For the text-containing cell, return its midpoint in [x, y] coordinate format. 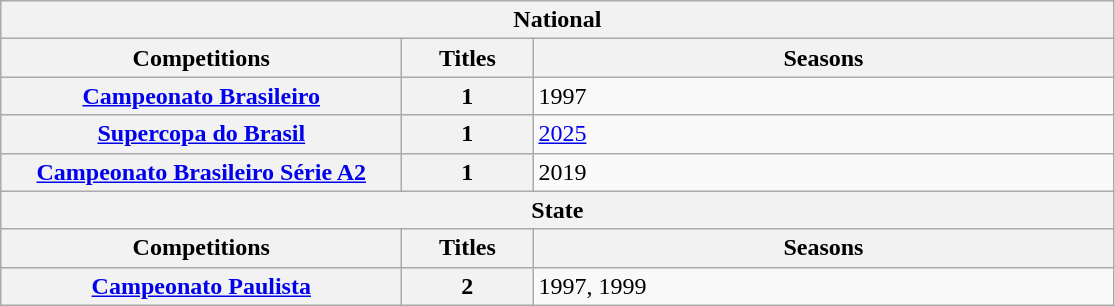
National [558, 20]
2 [468, 286]
2025 [824, 134]
Supercopa do Brasil [202, 134]
Campeonato Brasileiro Série A2 [202, 172]
Campeonato Brasileiro [202, 96]
1997, 1999 [824, 286]
Campeonato Paulista [202, 286]
2019 [824, 172]
State [558, 210]
1997 [824, 96]
